Find where the given text appears and provide that cell's center as (X, Y) coordinate. 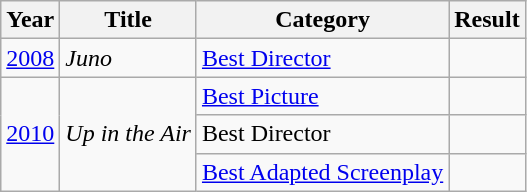
Year (30, 20)
Up in the Air (128, 134)
Best Adapted Screenplay (322, 172)
Category (322, 20)
Juno (128, 58)
2010 (30, 134)
Best Picture (322, 96)
Title (128, 20)
Result (487, 20)
2008 (30, 58)
